Capture the cell that displays the provided text and extract its (X, Y) central coordinate. 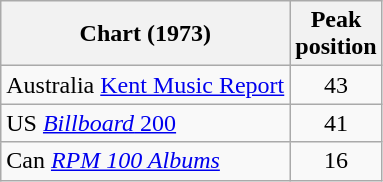
41 (336, 123)
Peakposition (336, 34)
Can RPM 100 Albums (146, 161)
Australia Kent Music Report (146, 85)
16 (336, 161)
43 (336, 85)
US Billboard 200 (146, 123)
Chart (1973) (146, 34)
